Return the [x, y] coordinate for the center point of the cell that contains the specified text.  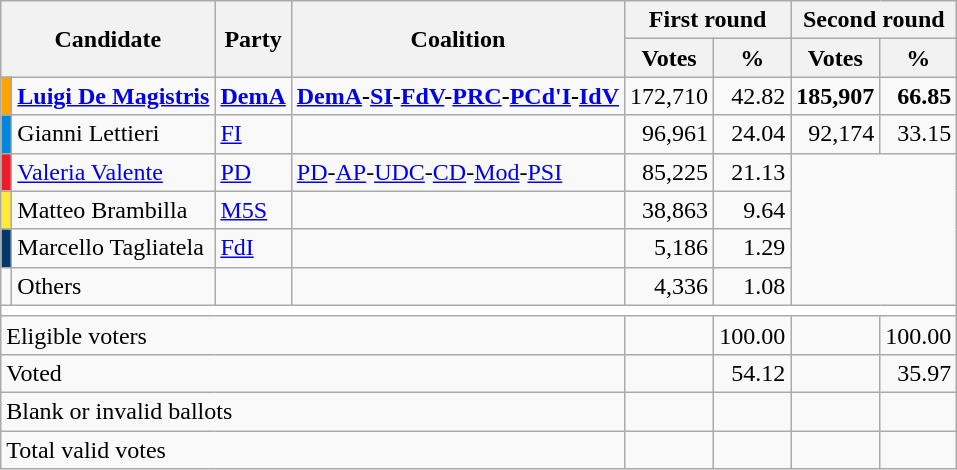
35.97 [918, 373]
Voted [313, 373]
24.04 [752, 134]
First round [708, 20]
21.13 [752, 172]
Party [253, 39]
Blank or invalid ballots [313, 411]
Matteo Brambilla [114, 210]
1.29 [752, 248]
DemA [253, 96]
DemA-SI-FdV-PRC-PCd'I-IdV [458, 96]
Others [114, 286]
FdI [253, 248]
Marcello Tagliatela [114, 248]
85,225 [670, 172]
66.85 [918, 96]
Gianni Lettieri [114, 134]
54.12 [752, 373]
5,186 [670, 248]
M5S [253, 210]
Luigi De Magistris [114, 96]
Valeria Valente [114, 172]
Coalition [458, 39]
1.08 [752, 286]
Second round [874, 20]
185,907 [836, 96]
42.82 [752, 96]
PD-AP-UDC-CD-Mod-PSI [458, 172]
Eligible voters [313, 335]
96,961 [670, 134]
4,336 [670, 286]
PD [253, 172]
FI [253, 134]
92,174 [836, 134]
Candidate [108, 39]
9.64 [752, 210]
38,863 [670, 210]
172,710 [670, 96]
Total valid votes [313, 449]
33.15 [918, 134]
